Detect which cell encompasses the target text, then output its (X, Y) center coordinate. 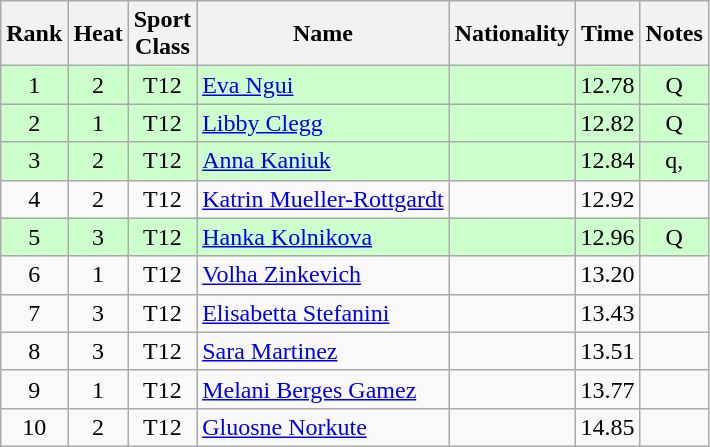
Elisabetta Stefanini (324, 313)
8 (34, 351)
Eva Ngui (324, 85)
SportClass (162, 34)
13.20 (608, 275)
13.51 (608, 351)
12.82 (608, 123)
7 (34, 313)
Notes (674, 34)
Libby Clegg (324, 123)
Nationality (512, 34)
Anna Kaniuk (324, 161)
10 (34, 427)
q, (674, 161)
Sara Martinez (324, 351)
6 (34, 275)
14.85 (608, 427)
Gluosne Norkute (324, 427)
Time (608, 34)
Hanka Kolnikova (324, 237)
13.77 (608, 389)
Katrin Mueller-Rottgardt (324, 199)
Volha Zinkevich (324, 275)
13.43 (608, 313)
Name (324, 34)
12.84 (608, 161)
Heat (98, 34)
12.78 (608, 85)
12.92 (608, 199)
12.96 (608, 237)
Melani Berges Gamez (324, 389)
9 (34, 389)
4 (34, 199)
Rank (34, 34)
5 (34, 237)
